Output the [x, y] coordinate of the center of the cell containing the given text.  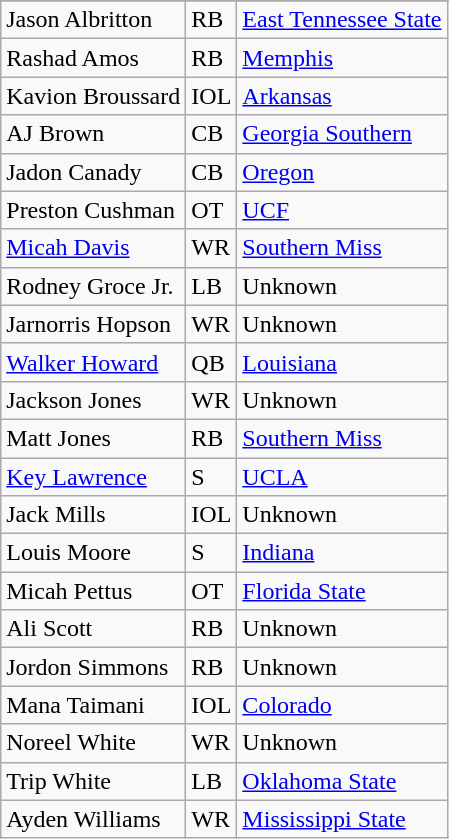
Memphis [342, 58]
Rodney Groce Jr. [94, 286]
Jordon Simmons [94, 667]
Georgia Southern [342, 134]
UCLA [342, 477]
Trip White [94, 781]
Micah Davis [94, 248]
Colorado [342, 705]
Micah Pettus [94, 591]
Rashad Amos [94, 58]
Jack Mills [94, 515]
Walker Howard [94, 362]
Ali Scott [94, 629]
UCF [342, 210]
Key Lawrence [94, 477]
Jackson Jones [94, 400]
AJ Brown [94, 134]
Mana Taimani [94, 705]
Noreel White [94, 743]
Ayden Williams [94, 819]
Arkansas [342, 96]
Louis Moore [94, 553]
Preston Cushman [94, 210]
Kavion Broussard [94, 96]
Oregon [342, 172]
Jadon Canady [94, 172]
QB [212, 362]
Jarnorris Hopson [94, 324]
Florida State [342, 591]
Indiana [342, 553]
Jason Albritton [94, 20]
Matt Jones [94, 438]
East Tennessee State [342, 20]
Mississippi State [342, 819]
Oklahoma State [342, 781]
Louisiana [342, 362]
